For the text-containing cell, return its midpoint in (x, y) coordinate format. 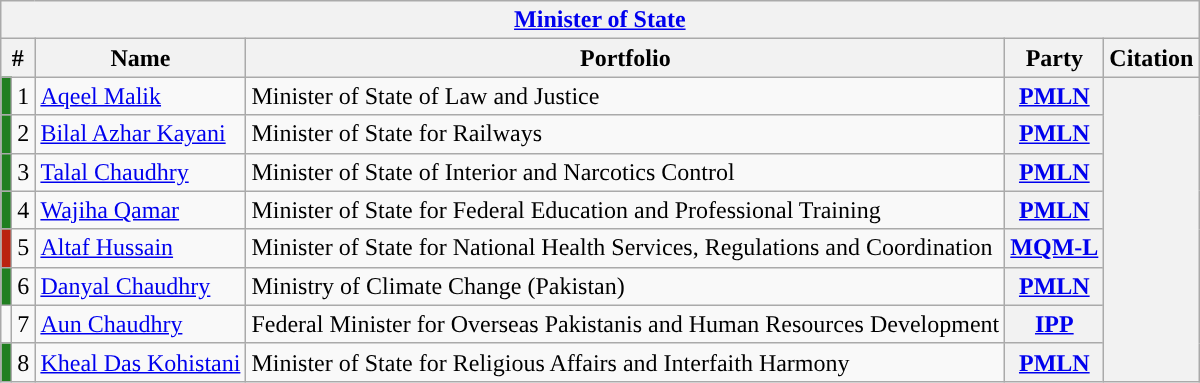
Kheal Das Kohistani (140, 362)
1 (24, 96)
Citation (1152, 58)
7 (24, 324)
4 (24, 210)
Federal Minister for Overseas Pakistanis and Human Resources Development (626, 324)
Minister of State for Religious Affairs and Interfaith Harmony (626, 362)
Altaf Hussain (140, 248)
Party (1054, 58)
8 (24, 362)
MQM-L (1054, 248)
# (18, 58)
Talal Chaudhry (140, 172)
Ministry of Climate Change (Pakistan) (626, 286)
Portfolio (626, 58)
Name (140, 58)
Aqeel Malik (140, 96)
2 (24, 134)
Minister of State for Railways (626, 134)
Wajiha Qamar (140, 210)
5 (24, 248)
Minister of State for National Health Services, Regulations and Coordination (626, 248)
Danyal Chaudhry (140, 286)
Minister of State of Law and Justice (626, 96)
3 (24, 172)
IPP (1054, 324)
Minister of State (600, 20)
Minister of State for Federal Education and Professional Training (626, 210)
Bilal Azhar Kayani (140, 134)
Minister of State of Interior and Narcotics Control (626, 172)
6 (24, 286)
Aun Chaudhry (140, 324)
